Provide the [X, Y] coordinate of the cell's center where the given text is located.  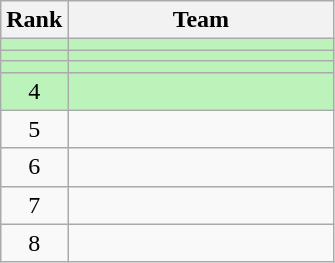
6 [34, 167]
4 [34, 91]
7 [34, 205]
5 [34, 129]
8 [34, 243]
Rank [34, 20]
Team [201, 20]
